Extract the (x, y) coordinate from the center of the cell holding the provided text.  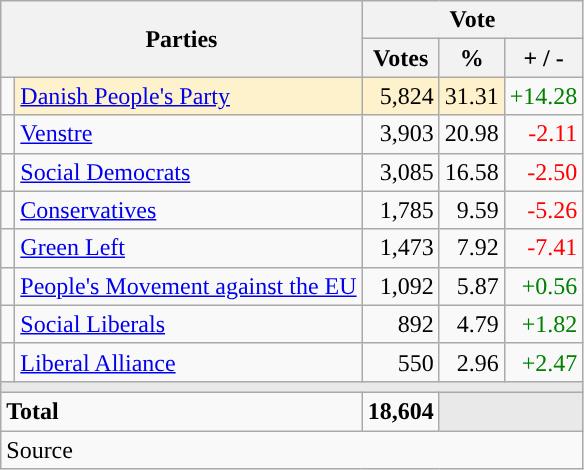
Social Liberals (188, 324)
31.31 (472, 96)
550 (400, 362)
+0.56 (544, 286)
18,604 (400, 411)
Vote (472, 20)
16.58 (472, 172)
Liberal Alliance (188, 362)
892 (400, 324)
+14.28 (544, 96)
3,903 (400, 134)
5,824 (400, 96)
5.87 (472, 286)
People's Movement against the EU (188, 286)
7.92 (472, 248)
20.98 (472, 134)
+ / - (544, 58)
Parties (182, 39)
9.59 (472, 210)
Danish People's Party (188, 96)
Votes (400, 58)
2.96 (472, 362)
3,085 (400, 172)
Green Left (188, 248)
-2.11 (544, 134)
1,785 (400, 210)
Venstre (188, 134)
% (472, 58)
Social Democrats (188, 172)
Total (182, 411)
1,473 (400, 248)
+1.82 (544, 324)
+2.47 (544, 362)
-5.26 (544, 210)
Conservatives (188, 210)
Source (292, 449)
-7.41 (544, 248)
-2.50 (544, 172)
1,092 (400, 286)
4.79 (472, 324)
